Pinpoint the cell where the given text exists, returning its (x, y) midpoint coordinate. 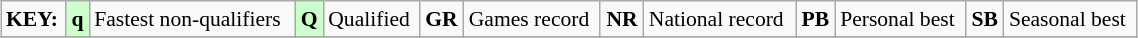
KEY: (34, 19)
Games record (532, 19)
PB (816, 19)
GR (442, 19)
Personal best (900, 19)
Seasonal best (1070, 19)
NR (622, 19)
Qualified (371, 19)
Q (309, 19)
Fastest non-qualifiers (192, 19)
SB (985, 19)
National record (720, 19)
q (78, 19)
